Detect which cell encompasses the target text, then output its [X, Y] center coordinate. 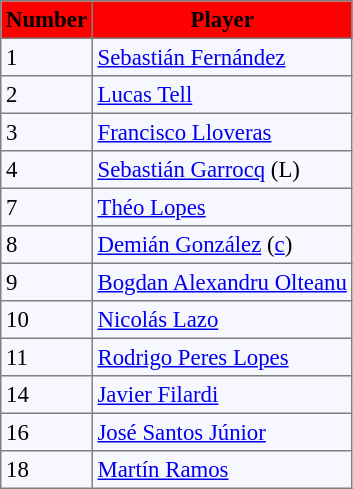
14 [47, 395]
Rodrigo Peres Lopes [222, 357]
Martín Ramos [222, 470]
Nicolás Lazo [222, 320]
18 [47, 470]
Javier Filardi [222, 395]
8 [47, 245]
Théo Lopes [222, 207]
José Santos Júnior [222, 432]
Player [222, 20]
1 [47, 57]
9 [47, 282]
11 [47, 357]
16 [47, 432]
4 [47, 170]
Number [47, 20]
10 [47, 320]
3 [47, 132]
Francisco Lloveras [222, 132]
Lucas Tell [222, 95]
Demián González (c) [222, 245]
Sebastián Garrocq (L) [222, 170]
7 [47, 207]
Sebastián Fernández [222, 57]
2 [47, 95]
Bogdan Alexandru Olteanu [222, 282]
